From the cell containing the given text, extract its center point as (x, y) coordinate. 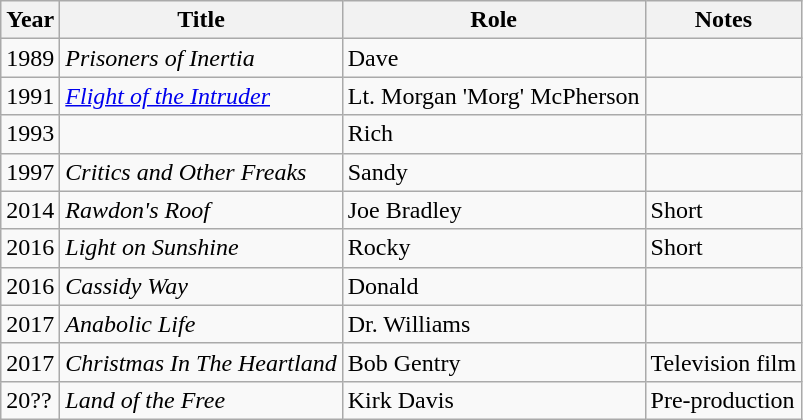
Critics and Other Freaks (201, 172)
Christmas In The Heartland (201, 362)
Bob Gentry (494, 362)
Joe Bradley (494, 210)
1989 (30, 58)
Dave (494, 58)
Rawdon's Roof (201, 210)
Prisoners of Inertia (201, 58)
Title (201, 20)
1991 (30, 96)
Sandy (494, 172)
Rocky (494, 248)
Donald (494, 286)
Pre-production (724, 400)
Dr. Williams (494, 324)
2014 (30, 210)
Kirk Davis (494, 400)
1993 (30, 134)
Television film (724, 362)
1997 (30, 172)
Flight of the Intruder (201, 96)
Notes (724, 20)
Cassidy Way (201, 286)
Light on Sunshine (201, 248)
Anabolic Life (201, 324)
Land of the Free (201, 400)
20?? (30, 400)
Rich (494, 134)
Lt. Morgan 'Morg' McPherson (494, 96)
Year (30, 20)
Role (494, 20)
